Capture the cell that displays the provided text and extract its (x, y) central coordinate. 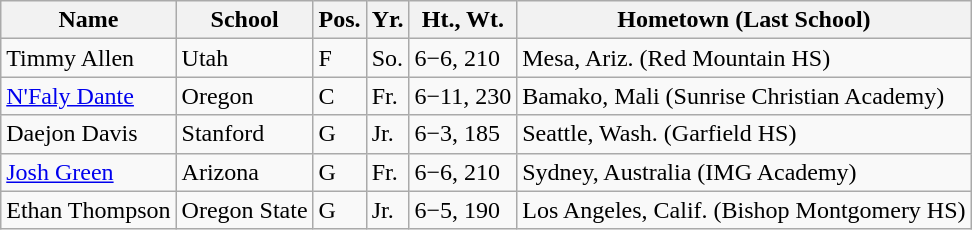
N'Faly Dante (88, 96)
Oregon State (244, 210)
Hometown (Last School) (744, 20)
So. (388, 58)
Oregon (244, 96)
Yr. (388, 20)
Ht., Wt. (463, 20)
6−3, 185 (463, 134)
Daejon Davis (88, 134)
Timmy Allen (88, 58)
F (340, 58)
Seattle, Wash. (Garfield HS) (744, 134)
6−5, 190 (463, 210)
Utah (244, 58)
Los Angeles, Calif. (Bishop Montgomery HS) (744, 210)
Ethan Thompson (88, 210)
Arizona (244, 172)
6−11, 230 (463, 96)
School (244, 20)
Name (88, 20)
Pos. (340, 20)
C (340, 96)
Sydney, Australia (IMG Academy) (744, 172)
Bamako, Mali (Sunrise Christian Academy) (744, 96)
Josh Green (88, 172)
Stanford (244, 134)
Mesa, Ariz. (Red Mountain HS) (744, 58)
